Extract the (x, y) coordinate from the center of the cell holding the provided text.  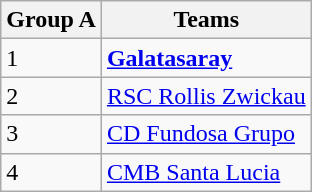
2 (52, 96)
1 (52, 58)
CMB Santa Lucia (206, 172)
Group A (52, 20)
RSC Rollis Zwickau (206, 96)
CD Fundosa Grupo (206, 134)
Teams (206, 20)
3 (52, 134)
4 (52, 172)
Galatasaray (206, 58)
